Search for the cell housing the specified text and yield its (x, y) center coordinate. 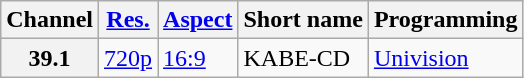
Univision (446, 58)
Channel (50, 20)
16:9 (198, 58)
Short name (303, 20)
KABE-CD (303, 58)
Aspect (198, 20)
39.1 (50, 58)
720p (128, 58)
Programming (446, 20)
Res. (128, 20)
